Find where the given text appears and provide that cell's center as [x, y] coordinate. 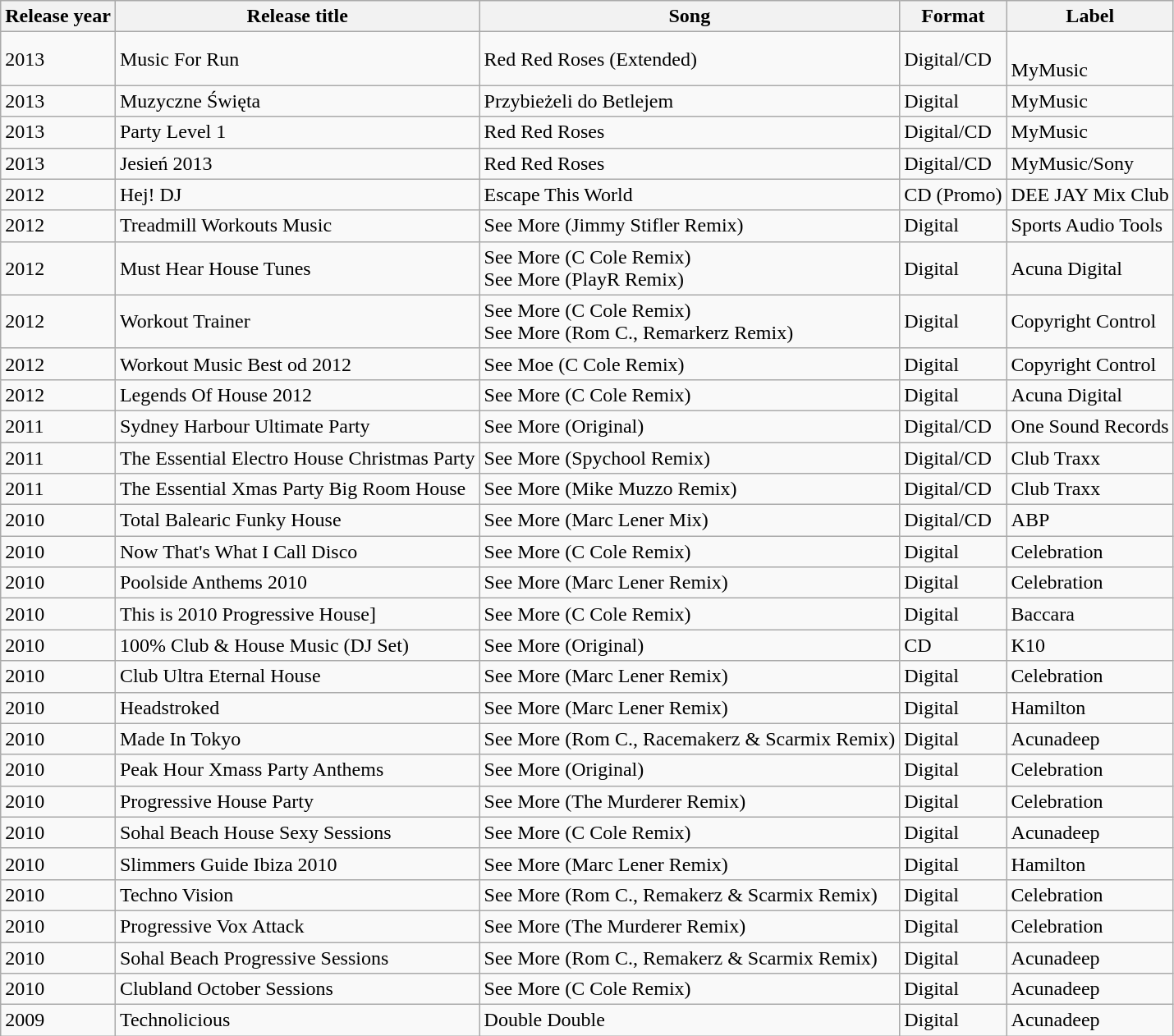
Workout Trainer [297, 322]
The Essential Electro House Christmas Party [297, 457]
Total Balearic Funky House [297, 520]
Techno Vision [297, 895]
Format [953, 16]
Red Red Roses (Extended) [690, 59]
Release title [297, 16]
See More (Spychool Remix) [690, 457]
Progressive House Party [297, 801]
Przybieżeli do Betlejem [690, 101]
Poolside Anthems 2010 [297, 583]
Legends Of House 2012 [297, 395]
CD [953, 645]
Release year [58, 16]
Party Level 1 [297, 132]
Sohal Beach House Sexy Sessions [297, 832]
Label [1090, 16]
K10 [1090, 645]
See More (Rom C., Racemakerz & Scarmix Remix) [690, 739]
See More (Marc Lener Mix) [690, 520]
Progressive Vox Attack [297, 926]
MyMusic/Sony [1090, 163]
The Essential Xmas Party Big Room House [297, 489]
2009 [58, 1020]
Club Ultra Eternal House [297, 676]
See More (C Cole Remix) See More (PlayR Remix) [690, 268]
See More (Mike Muzzo Remix) [690, 489]
Hej! DJ [297, 195]
DEE JAY Mix Club [1090, 195]
Song [690, 16]
Treadmill Workouts Music [297, 226]
Slimmers Guide Ibiza 2010 [297, 864]
Headstroked [297, 708]
Now That's What I Call Disco [297, 552]
Jesień 2013 [297, 163]
Sohal Beach Progressive Sessions [297, 958]
Muzyczne Święta [297, 101]
Peak Hour Xmass Party Anthems [297, 770]
See Moe (C Cole Remix) [690, 364]
Sydney Harbour Ultimate Party [297, 426]
Must Hear House Tunes [297, 268]
One Sound Records [1090, 426]
ABP [1090, 520]
Technolicious [297, 1020]
This is 2010 Progressive House] [297, 614]
100% Club & House Music (DJ Set) [297, 645]
Escape This World [690, 195]
See More (Jimmy Stifler Remix) [690, 226]
Workout Music Best od 2012 [297, 364]
Sports Audio Tools [1090, 226]
Clubland October Sessions [297, 989]
Music For Run [297, 59]
Double Double [690, 1020]
CD (Promo) [953, 195]
See More (C Cole Remix) See More (Rom C., Remarkerz Remix) [690, 322]
Baccara [1090, 614]
Made In Tokyo [297, 739]
